Pinpoint the cell where the given text exists, returning its (x, y) midpoint coordinate. 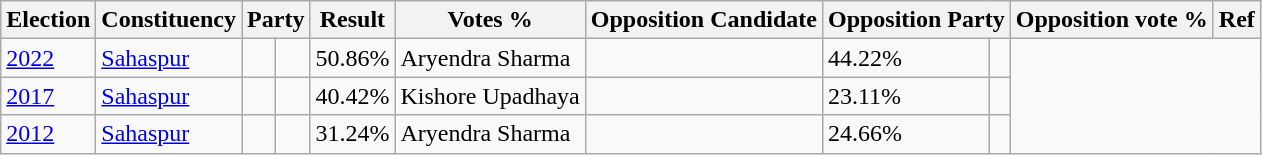
31.24% (352, 134)
2012 (48, 134)
2022 (48, 58)
Votes % (490, 20)
Election (48, 20)
50.86% (352, 58)
23.11% (905, 96)
2017 (48, 96)
Constituency (169, 20)
Ref (1236, 20)
Result (352, 20)
Opposition Candidate (704, 20)
Party (276, 20)
Opposition Party (916, 20)
24.66% (905, 134)
40.42% (352, 96)
44.22% (905, 58)
Kishore Upadhaya (490, 96)
Opposition vote % (1112, 20)
